From the cell containing the given text, extract its center point as (x, y) coordinate. 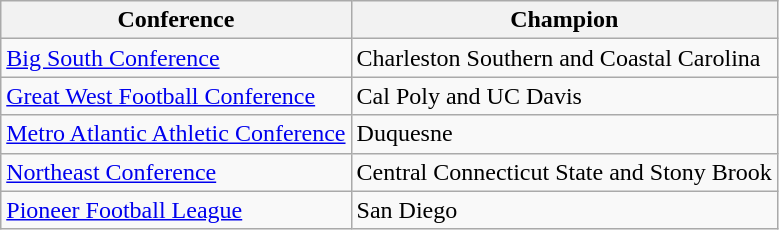
San Diego (564, 210)
Pioneer Football League (176, 210)
Northeast Conference (176, 172)
Conference (176, 20)
Metro Atlantic Athletic Conference (176, 134)
Champion (564, 20)
Big South Conference (176, 58)
Central Connecticut State and Stony Brook (564, 172)
Duquesne (564, 134)
Great West Football Conference (176, 96)
Cal Poly and UC Davis (564, 96)
Charleston Southern and Coastal Carolina (564, 58)
